Determine the (x, y) coordinate at the center of the cell enclosing the given text.  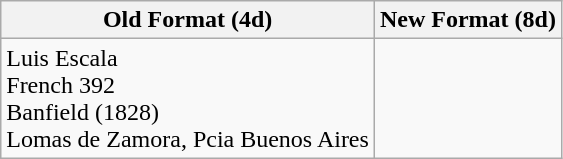
Old Format (4d) (188, 20)
New Format (8d) (468, 20)
Luis Escala French 392 Banfield (1828) Lomas de Zamora, Pcia Buenos Aires (188, 98)
